Extract the (x, y) coordinate from the center of the cell holding the provided text.  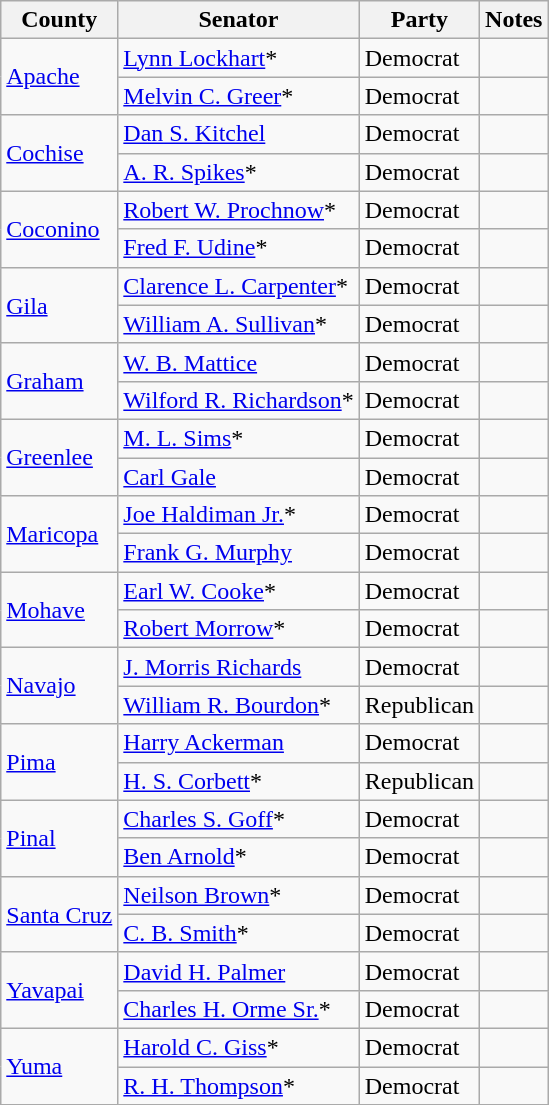
Yuma (60, 1066)
Pima (60, 762)
Wilford R. Richardson* (238, 400)
Apache (60, 77)
Graham (60, 381)
Fred F. Udine* (238, 248)
David H. Palmer (238, 971)
Santa Cruz (60, 914)
R. H. Thompson* (238, 1085)
William R. Bourdon* (238, 705)
Neilson Brown* (238, 895)
Pinal (60, 838)
County (60, 20)
M. L. Sims* (238, 438)
Party (419, 20)
Greenlee (60, 457)
Senator (238, 20)
Earl W. Cooke* (238, 591)
Navajo (60, 686)
Maricopa (60, 534)
Dan S. Kitchel (238, 134)
Mohave (60, 610)
H. S. Corbett* (238, 781)
Cochise (60, 153)
Robert Morrow* (238, 629)
Clarence L. Carpenter* (238, 286)
Frank G. Murphy (238, 553)
J. Morris Richards (238, 667)
Charles H. Orme Sr.* (238, 1009)
Robert W. Prochnow* (238, 210)
Harry Ackerman (238, 743)
Coconino (60, 229)
Harold C. Giss* (238, 1047)
Joe Haldiman Jr.* (238, 515)
W. B. Mattice (238, 362)
William A. Sullivan* (238, 324)
Notes (514, 20)
Yavapai (60, 990)
Charles S. Goff* (238, 819)
Ben Arnold* (238, 857)
Carl Gale (238, 477)
Lynn Lockhart* (238, 58)
C. B. Smith* (238, 933)
Gila (60, 305)
Melvin C. Greer* (238, 96)
A. R. Spikes* (238, 172)
